Return the (x, y) coordinate for the center point of the cell that contains the specified text.  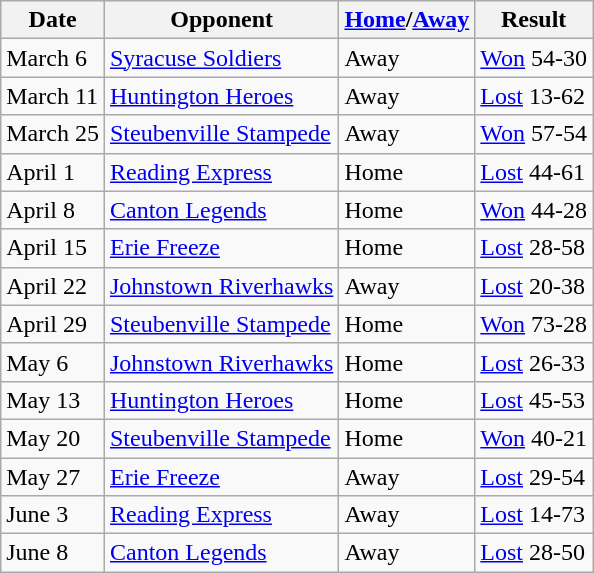
May 6 (53, 362)
Lost 20-38 (534, 286)
May 27 (53, 477)
Lost 14-73 (534, 515)
Lost 28-58 (534, 248)
Won 73-28 (534, 324)
Lost 26-33 (534, 362)
June 3 (53, 515)
April 1 (53, 172)
June 8 (53, 553)
Opponent (221, 20)
Syracuse Soldiers (221, 58)
May 13 (53, 400)
Lost 13-62 (534, 96)
Lost 45-53 (534, 400)
Lost 28-50 (534, 553)
Lost 44-61 (534, 172)
April 22 (53, 286)
Won 54-30 (534, 58)
May 20 (53, 438)
April 8 (53, 210)
March 25 (53, 134)
April 29 (53, 324)
Won 44-28 (534, 210)
Home/Away (407, 20)
Result (534, 20)
Lost 29-54 (534, 477)
Date (53, 20)
Won 57-54 (534, 134)
March 6 (53, 58)
March 11 (53, 96)
Won 40-21 (534, 438)
April 15 (53, 248)
